Detect which cell encompasses the target text, then output its (X, Y) center coordinate. 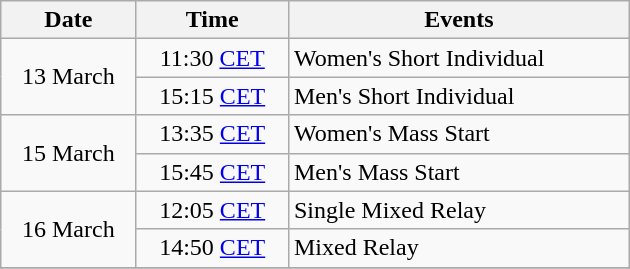
15 March (68, 153)
11:30 CET (212, 58)
Women's Short Individual (458, 58)
Date (68, 20)
Men's Mass Start (458, 172)
Events (458, 20)
14:50 CET (212, 248)
15:45 CET (212, 172)
Men's Short Individual (458, 96)
15:15 CET (212, 96)
12:05 CET (212, 210)
Women's Mass Start (458, 134)
Single Mixed Relay (458, 210)
Mixed Relay (458, 248)
13:35 CET (212, 134)
13 March (68, 77)
16 March (68, 229)
Time (212, 20)
